From the cell containing the given text, extract its center point as (x, y) coordinate. 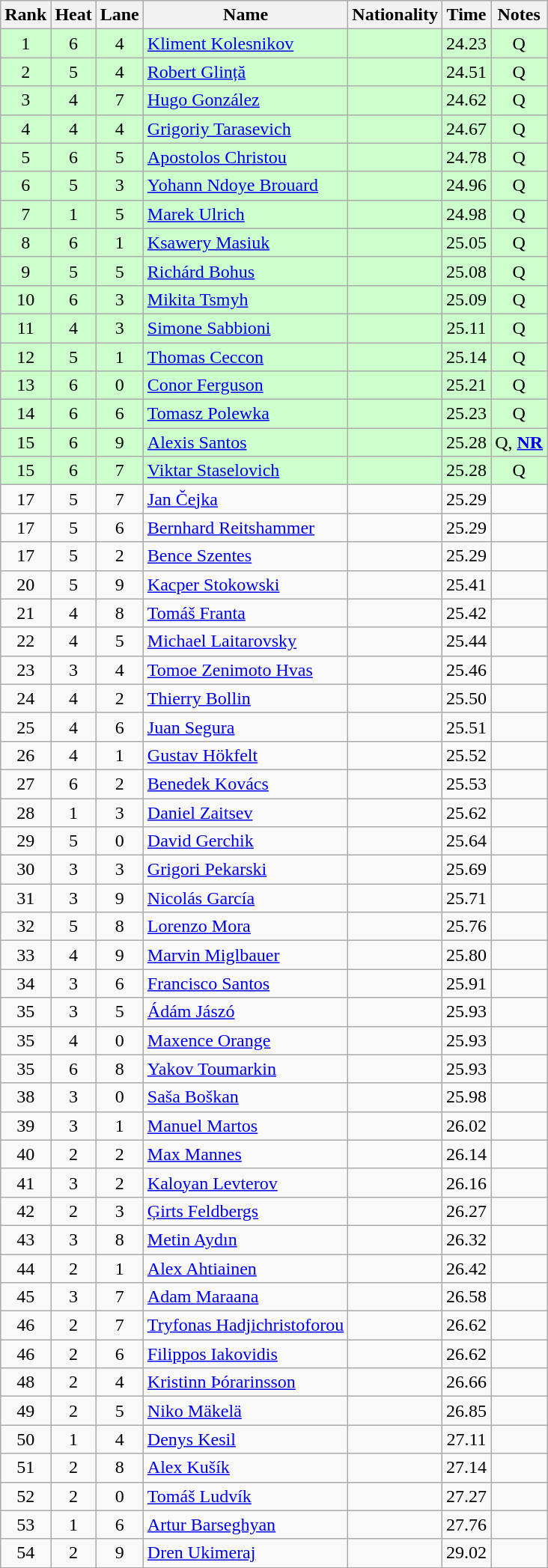
Benedek Kovács (246, 784)
34 (25, 983)
Richárd Bohus (246, 271)
44 (25, 1269)
Adam Maraana (246, 1297)
48 (25, 1382)
24.96 (467, 186)
26.58 (467, 1297)
Hugo González (246, 100)
25.52 (467, 755)
Q, NR (520, 442)
28 (25, 812)
52 (25, 1496)
Name (246, 15)
Daniel Zaitsev (246, 812)
Bernhard Reitshammer (246, 528)
Yakov Toumarkin (246, 1069)
30 (25, 870)
25.21 (467, 385)
25.64 (467, 841)
25.42 (467, 613)
42 (25, 1211)
Saša Boškan (246, 1097)
41 (25, 1183)
26.85 (467, 1411)
Grigori Pekarski (246, 870)
Filippos Iakovidis (246, 1354)
Alex Ahtiainen (246, 1269)
Heat (73, 15)
Time (467, 15)
Tomáš Ludvík (246, 1496)
Tomoe Zenimoto Hvas (246, 670)
22 (25, 641)
32 (25, 927)
11 (25, 328)
26.27 (467, 1211)
25.53 (467, 784)
Tomasz Polewka (246, 414)
25.05 (467, 242)
24.62 (467, 100)
Rank (25, 15)
39 (25, 1126)
25 (25, 727)
Denys Kesil (246, 1439)
24 (25, 698)
24.78 (467, 157)
14 (25, 414)
12 (25, 357)
Yohann Ndoye Brouard (246, 186)
Nationality (395, 15)
Apostolos Christou (246, 157)
Kliment Kolesnikov (246, 43)
Alexis Santos (246, 442)
Lorenzo Mora (246, 927)
Artur Barseghyan (246, 1525)
53 (25, 1525)
Tryfonas Hadjichristoforou (246, 1326)
31 (25, 898)
27.76 (467, 1525)
Marek Ulrich (246, 214)
David Gerchik (246, 841)
25.98 (467, 1097)
Kacper Stokowski (246, 585)
27 (25, 784)
Niko Mäkelä (246, 1411)
20 (25, 585)
Robert Glință (246, 72)
29 (25, 841)
40 (25, 1154)
25.76 (467, 927)
25.51 (467, 727)
25.46 (467, 670)
25.44 (467, 641)
25.69 (467, 870)
54 (25, 1553)
26 (25, 755)
Nicolás García (246, 898)
Bence Szentes (246, 556)
26.16 (467, 1183)
25.62 (467, 812)
25.71 (467, 898)
27.27 (467, 1496)
24.98 (467, 214)
26.02 (467, 1126)
25.11 (467, 328)
Alex Kušík (246, 1468)
Tomáš Franta (246, 613)
Ksawery Masiuk (246, 242)
10 (25, 299)
45 (25, 1297)
24.23 (467, 43)
25.50 (467, 698)
Mikita Tsmyh (246, 299)
25.91 (467, 983)
33 (25, 955)
13 (25, 385)
29.02 (467, 1553)
Michael Laitarovsky (246, 641)
21 (25, 613)
Maxence Orange (246, 1040)
Metin Aydın (246, 1239)
50 (25, 1439)
Lane (120, 15)
24.51 (467, 72)
51 (25, 1468)
Gustav Hökfelt (246, 755)
Ģirts Feldbergs (246, 1211)
Thomas Ceccon (246, 357)
25.23 (467, 414)
26.14 (467, 1154)
Kristinn Þórarinsson (246, 1382)
Viktar Staselovich (246, 471)
Manuel Martos (246, 1126)
26.66 (467, 1382)
Conor Ferguson (246, 385)
Notes (520, 15)
Dren Ukimeraj (246, 1553)
25.09 (467, 299)
38 (25, 1097)
Francisco Santos (246, 983)
Marvin Miglbauer (246, 955)
Juan Segura (246, 727)
43 (25, 1239)
Jan Čejka (246, 499)
25.80 (467, 955)
23 (25, 670)
25.08 (467, 271)
26.32 (467, 1239)
49 (25, 1411)
24.67 (467, 129)
Max Mannes (246, 1154)
Kaloyan Levterov (246, 1183)
25.41 (467, 585)
Thierry Bollin (246, 698)
Grigoriy Tarasevich (246, 129)
26.42 (467, 1269)
25.14 (467, 357)
Ádám Jászó (246, 1012)
Simone Sabbioni (246, 328)
27.14 (467, 1468)
27.11 (467, 1439)
